Return [x, y] of the center of cell containing provided text 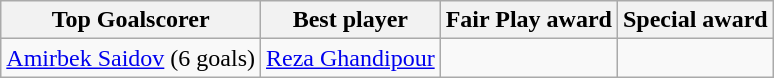
Best player [351, 20]
Amirbek Saidov (6 goals) [131, 58]
Reza Ghandipour [351, 58]
Special award [695, 20]
Fair Play award [528, 20]
Top Goalscorer [131, 20]
